Locate the cell with the specified text and output its [X, Y] center coordinate. 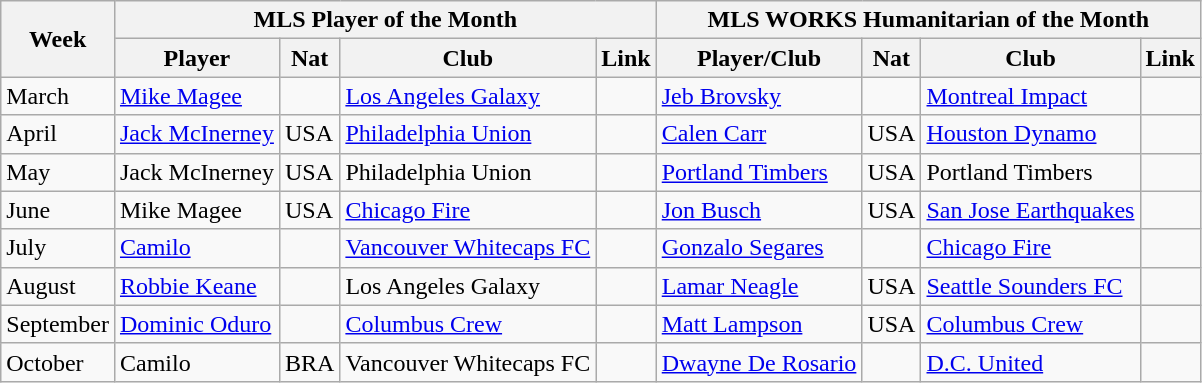
Lamar Neagle [759, 286]
Montreal Impact [1030, 96]
August [58, 286]
Dominic Oduro [196, 324]
Week [58, 39]
May [58, 172]
Player/Club [759, 58]
Robbie Keane [196, 286]
MLS WORKS Humanitarian of the Month [928, 20]
April [58, 134]
Player [196, 58]
September [58, 324]
Dwayne De Rosario [759, 362]
Seattle Sounders FC [1030, 286]
June [58, 210]
D.C. United [1030, 362]
Jon Busch [759, 210]
March [58, 96]
MLS Player of the Month [385, 20]
Gonzalo Segares [759, 248]
BRA [309, 362]
July [58, 248]
San Jose Earthquakes [1030, 210]
Matt Lampson [759, 324]
October [58, 362]
Calen Carr [759, 134]
Houston Dynamo [1030, 134]
Jeb Brovsky [759, 96]
